From the cell containing the given text, extract its center point as [X, Y] coordinate. 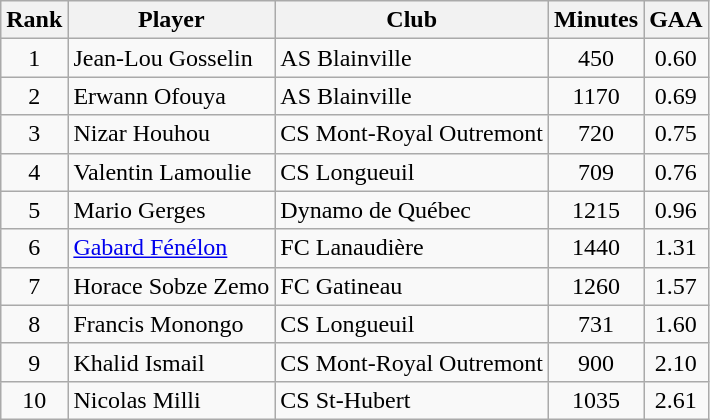
1035 [596, 400]
731 [596, 324]
1215 [596, 210]
450 [596, 58]
Mario Gerges [172, 210]
720 [596, 134]
1260 [596, 286]
Valentin Lamoulie [172, 172]
0.76 [676, 172]
1.57 [676, 286]
1440 [596, 248]
1.60 [676, 324]
Player [172, 20]
Gabard Fénélon [172, 248]
7 [34, 286]
10 [34, 400]
2.10 [676, 362]
0.60 [676, 58]
GAA [676, 20]
Dynamo de Québec [412, 210]
Erwann Ofouya [172, 96]
900 [596, 362]
0.69 [676, 96]
1170 [596, 96]
8 [34, 324]
Khalid Ismail [172, 362]
4 [34, 172]
1 [34, 58]
3 [34, 134]
CS St-Hubert [412, 400]
Club [412, 20]
709 [596, 172]
6 [34, 248]
Nicolas Milli [172, 400]
0.75 [676, 134]
Rank [34, 20]
Francis Monongo [172, 324]
5 [34, 210]
FC Gatineau [412, 286]
Minutes [596, 20]
0.96 [676, 210]
Jean-Lou Gosselin [172, 58]
9 [34, 362]
2.61 [676, 400]
2 [34, 96]
FC Lanaudière [412, 248]
1.31 [676, 248]
Nizar Houhou [172, 134]
Horace Sobze Zemo [172, 286]
